From the cell containing the given text, extract its center point as [x, y] coordinate. 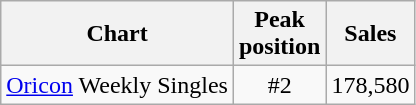
Peakposition [279, 34]
178,580 [370, 85]
Chart [118, 34]
#2 [279, 85]
Sales [370, 34]
Oricon Weekly Singles [118, 85]
